Scan for the cell matching the given text and deliver its (x, y) coordinate at center. 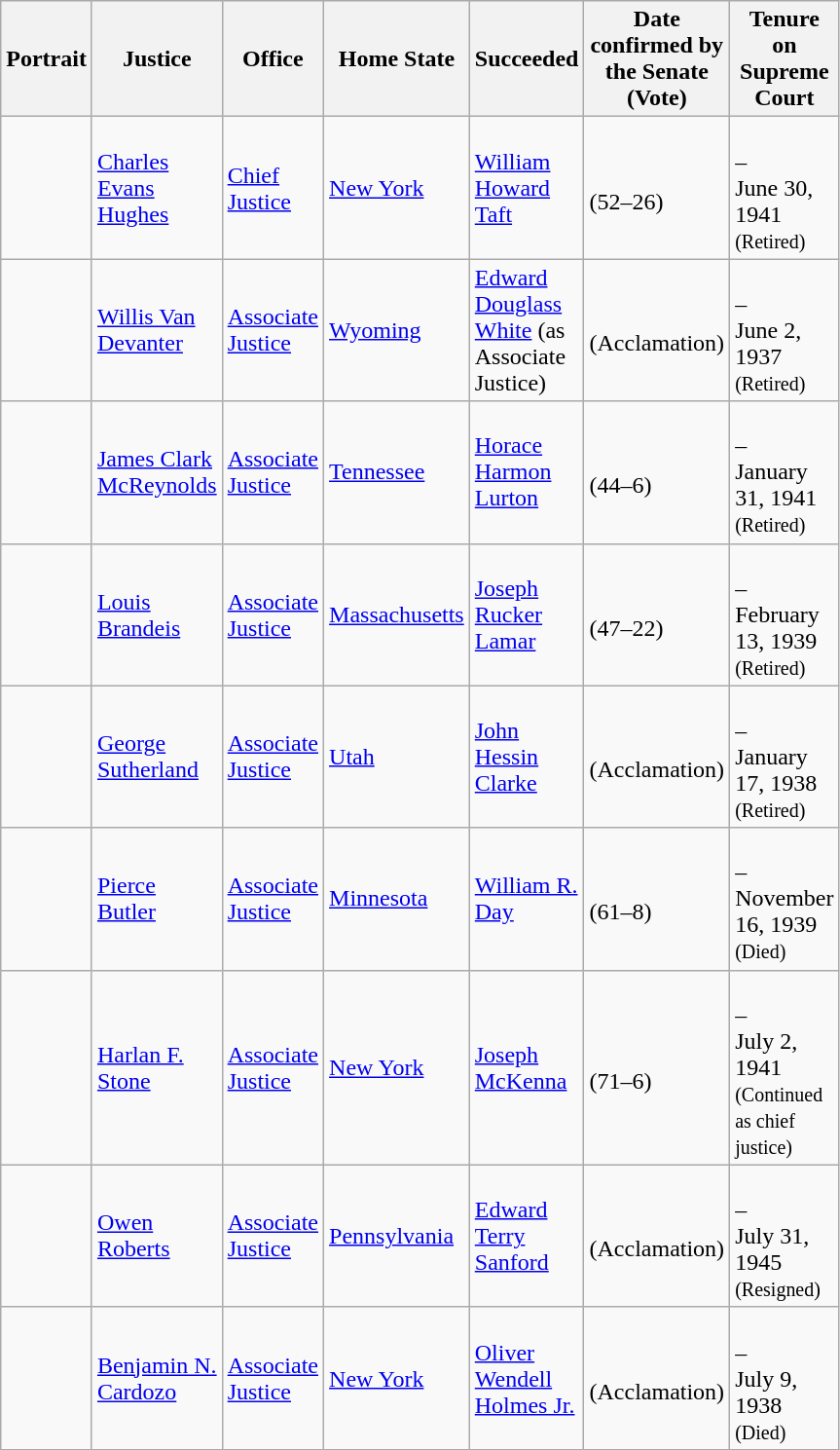
Edward Terry Sanford (527, 1236)
Pennsylvania (397, 1236)
William Howard Taft (527, 188)
Joseph Rucker Lamar (527, 614)
Tennessee (397, 472)
Minnesota (397, 899)
Portrait (47, 58)
Tenure on Supreme Court (785, 58)
–July 31, 1945(Resigned) (785, 1236)
Oliver Wendell Holmes Jr. (527, 1378)
William R. Day (527, 899)
Joseph McKenna (527, 1067)
Chief Justice (273, 188)
–July 9, 1938(Died) (785, 1378)
James Clark McReynolds (157, 472)
Pierce Butler (157, 899)
–November 16, 1939(Died) (785, 899)
Home State (397, 58)
Date confirmed by the Senate(Vote) (657, 58)
Justice (157, 58)
–June 2, 1937(Retired) (785, 330)
Utah (397, 757)
Benjamin N. Cardozo (157, 1378)
Charles Evans Hughes (157, 188)
(71–6) (657, 1067)
Succeeded (527, 58)
(44–6) (657, 472)
Willis Van Devanter (157, 330)
Wyoming (397, 330)
–January 31, 1941(Retired) (785, 472)
Massachusetts (397, 614)
(61–8) (657, 899)
–February 13, 1939(Retired) (785, 614)
John Hessin Clarke (527, 757)
–June 30, 1941(Retired) (785, 188)
Louis Brandeis (157, 614)
(47–22) (657, 614)
(52–26) (657, 188)
–January 17, 1938(Retired) (785, 757)
George Sutherland (157, 757)
Harlan F. Stone (157, 1067)
Owen Roberts (157, 1236)
Office (273, 58)
–July 2, 1941(Continued as chief justice) (785, 1067)
Horace Harmon Lurton (527, 472)
Edward Douglass White (as Associate Justice) (527, 330)
